Locate the cell with the specified text and output its [X, Y] center coordinate. 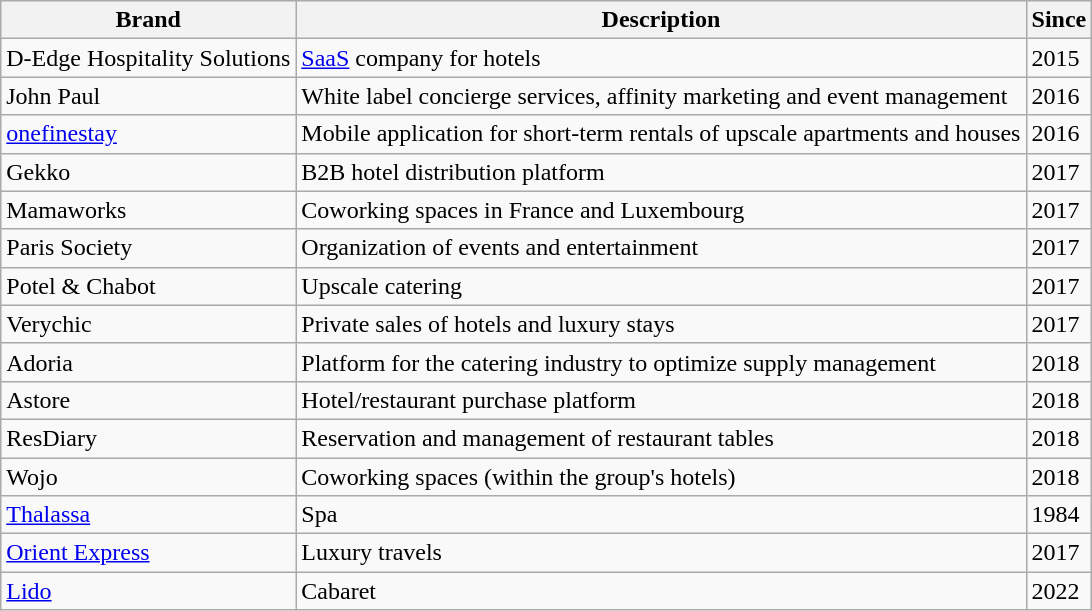
Luxury travels [661, 553]
John Paul [148, 96]
Since [1059, 20]
Cabaret [661, 591]
Thalassa [148, 515]
Gekko [148, 172]
Reservation and management of restaurant tables [661, 438]
Coworking spaces (within the group's hotels) [661, 477]
SaaS company for hotels [661, 58]
Verychic [148, 324]
Spa [661, 515]
Mobile application for short-term rentals of upscale apartments and houses [661, 134]
Adoria [148, 362]
Hotel/restaurant purchase platform [661, 400]
Brand [148, 20]
Platform for the catering industry to optimize supply management [661, 362]
Lido [148, 591]
Organization of events and entertainment [661, 248]
Upscale catering [661, 286]
Orient Express [148, 553]
White label concierge services, affinity marketing and event management [661, 96]
2015 [1059, 58]
Paris Society [148, 248]
ResDiary [148, 438]
1984 [1059, 515]
Description [661, 20]
onefinestay [148, 134]
Private sales of hotels and luxury stays [661, 324]
Potel & Chabot [148, 286]
2022 [1059, 591]
Mamaworks [148, 210]
B2B hotel distribution platform [661, 172]
Coworking spaces in France and Luxembourg [661, 210]
Wojo [148, 477]
D-Edge Hospitality Solutions [148, 58]
Astore [148, 400]
